For the text-containing cell, return its midpoint in (x, y) coordinate format. 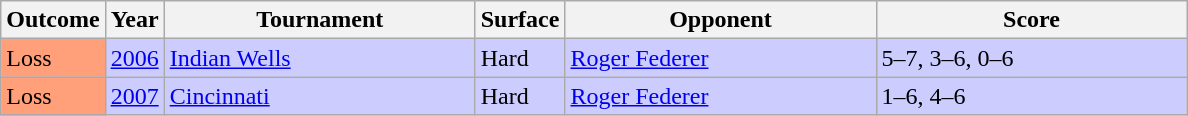
5–7, 3–6, 0–6 (1032, 58)
Indian Wells (320, 58)
1–6, 4–6 (1032, 96)
2006 (134, 58)
Year (134, 20)
Score (1032, 20)
Tournament (320, 20)
Opponent (720, 20)
Cincinnati (320, 96)
2007 (134, 96)
Surface (520, 20)
Outcome (53, 20)
